Scan for the cell matching the given text and deliver its (X, Y) coordinate at center. 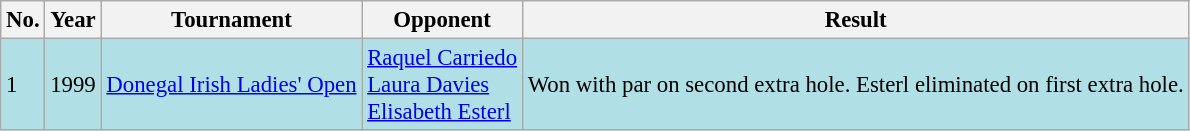
Opponent (442, 20)
Result (856, 20)
1999 (73, 85)
Won with par on second extra hole. Esterl eliminated on first extra hole. (856, 85)
No. (23, 20)
1 (23, 85)
Year (73, 20)
Donegal Irish Ladies' Open (232, 85)
Raquel Carriedo Laura Davies Elisabeth Esterl (442, 85)
Tournament (232, 20)
